Provide the [x, y] coordinate of the cell's center where the given text is located.  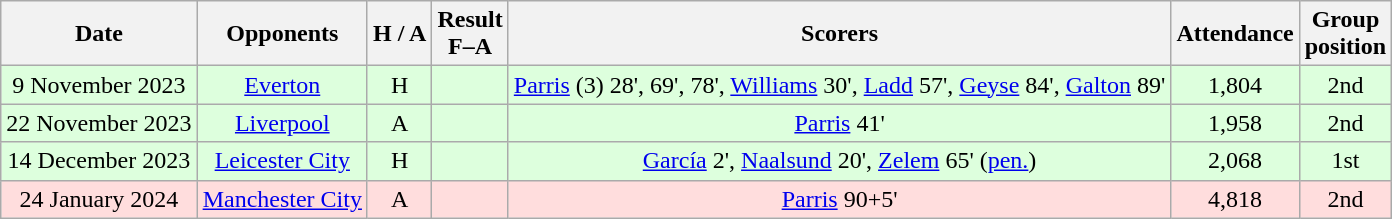
22 November 2023 [99, 123]
14 December 2023 [99, 161]
1st [1345, 161]
Parris 41' [840, 123]
1,804 [1235, 85]
24 January 2024 [99, 199]
Everton [282, 85]
H / A [399, 34]
Date [99, 34]
2,068 [1235, 161]
García 2', Naalsund 20', Zelem 65' (pen.) [840, 161]
ResultF–A [470, 34]
Opponents [282, 34]
Parris 90+5' [840, 199]
4,818 [1235, 199]
Leicester City [282, 161]
Parris (3) 28', 69', 78', Williams 30', Ladd 57', Geyse 84', Galton 89' [840, 85]
Manchester City [282, 199]
Attendance [1235, 34]
Liverpool [282, 123]
Groupposition [1345, 34]
9 November 2023 [99, 85]
1,958 [1235, 123]
Scorers [840, 34]
